Scan for the cell matching the given text and deliver its (X, Y) coordinate at center. 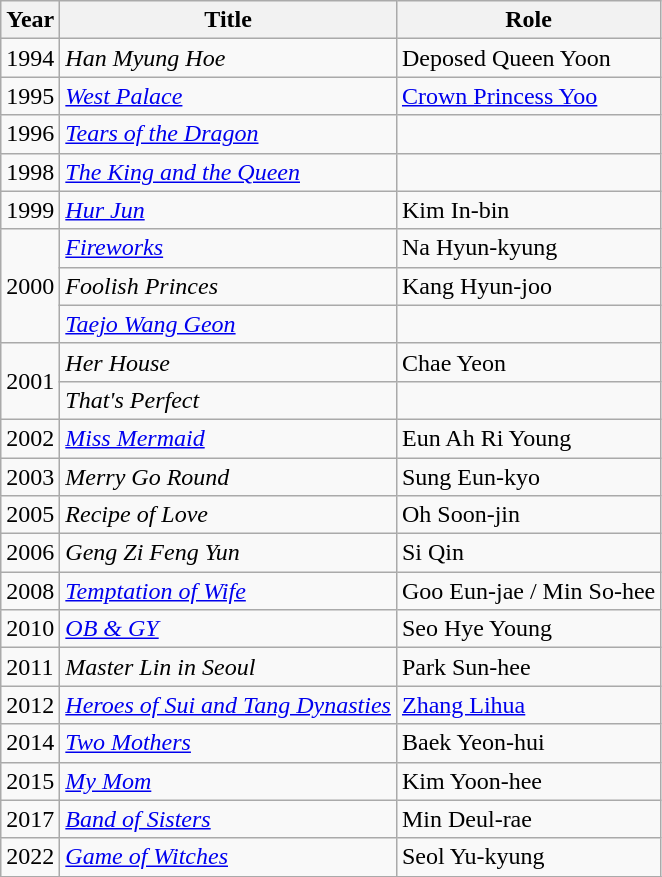
Recipe of Love (228, 515)
Title (228, 20)
2011 (30, 667)
2017 (30, 819)
1994 (30, 58)
Sung Eun-kyo (528, 477)
Temptation of Wife (228, 591)
Seo Hye Young (528, 629)
Si Qin (528, 553)
Kang Hyun-joo (528, 286)
Kim Yoon-hee (528, 781)
The King and the Queen (228, 172)
Miss Mermaid (228, 438)
That's Perfect (228, 400)
2008 (30, 591)
1999 (30, 210)
2005 (30, 515)
Her House (228, 362)
Park Sun-hee (528, 667)
Min Deul-rae (528, 819)
1998 (30, 172)
West Palace (228, 96)
2014 (30, 743)
Two Mothers (228, 743)
Foolish Princes (228, 286)
Master Lin in Seoul (228, 667)
Heroes of Sui and Tang Dynasties (228, 705)
2003 (30, 477)
Oh Soon-jin (528, 515)
Seol Yu-kyung (528, 857)
Zhang Lihua (528, 705)
Eun Ah Ri Young (528, 438)
Goo Eun-jae / Min So-hee (528, 591)
1995 (30, 96)
Na Hyun-kyung (528, 248)
1996 (30, 134)
2022 (30, 857)
2000 (30, 286)
OB & GY (228, 629)
2006 (30, 553)
Deposed Queen Yoon (528, 58)
Band of Sisters (228, 819)
Game of Witches (228, 857)
Han Myung Hoe (228, 58)
My Mom (228, 781)
2001 (30, 381)
Year (30, 20)
Kim In-bin (528, 210)
Chae Yeon (528, 362)
Baek Yeon-hui (528, 743)
Fireworks (228, 248)
2010 (30, 629)
Tears of the Dragon (228, 134)
Hur Jun (228, 210)
2015 (30, 781)
2012 (30, 705)
Geng Zi Feng Yun (228, 553)
2002 (30, 438)
Role (528, 20)
Taejo Wang Geon (228, 324)
Merry Go Round (228, 477)
Crown Princess Yoo (528, 96)
